Locate the cell with the specified text and output its [x, y] center coordinate. 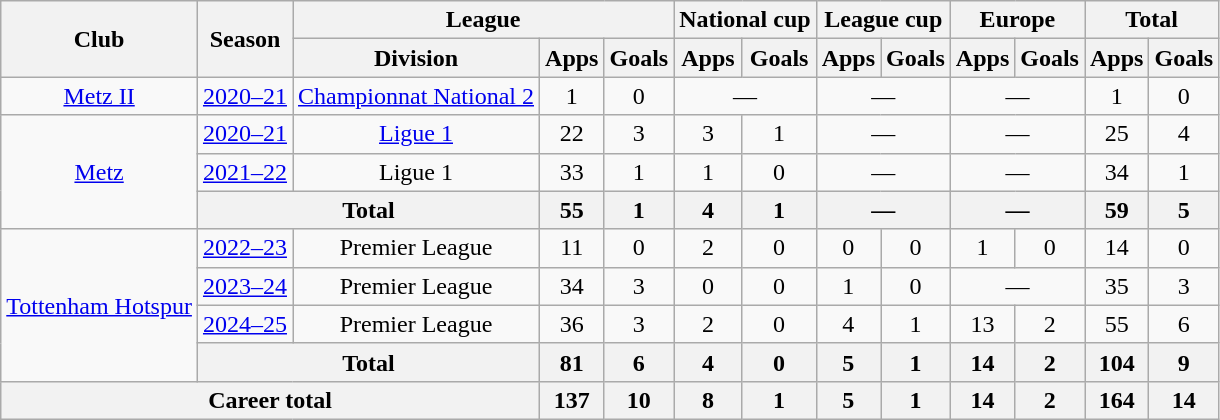
137 [572, 400]
104 [1116, 362]
22 [572, 134]
League [482, 20]
Europe [1017, 20]
81 [572, 362]
Career total [270, 400]
164 [1116, 400]
33 [572, 172]
Division [416, 58]
59 [1116, 210]
2023–24 [244, 286]
25 [1116, 134]
35 [1116, 286]
2022–23 [244, 248]
2021–22 [244, 172]
9 [1184, 362]
Season [244, 39]
13 [982, 324]
League cup [883, 20]
Championnat National 2 [416, 96]
Metz [100, 172]
Metz II [100, 96]
National cup [745, 20]
8 [708, 400]
10 [639, 400]
11 [572, 248]
2024–25 [244, 324]
Club [100, 39]
36 [572, 324]
Tottenham Hotspur [100, 305]
